Scan for the cell matching the given text and deliver its (x, y) coordinate at center. 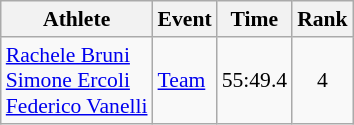
Rachele BruniSimone ErcoliFederico Vanelli (77, 80)
Athlete (77, 19)
4 (322, 80)
Time (254, 19)
Event (185, 19)
55:49.4 (254, 80)
Rank (322, 19)
Team (185, 80)
